Return (X, Y) of the center of cell containing provided text 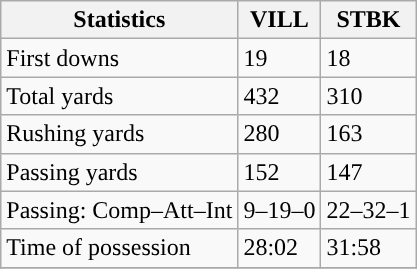
First downs (120, 58)
28:02 (280, 248)
280 (280, 134)
Total yards (120, 96)
Statistics (120, 20)
Passing yards (120, 172)
VILL (280, 20)
163 (368, 134)
31:58 (368, 248)
9–19–0 (280, 210)
147 (368, 172)
Time of possession (120, 248)
18 (368, 58)
Rushing yards (120, 134)
432 (280, 96)
Passing: Comp–Att–Int (120, 210)
22–32–1 (368, 210)
310 (368, 96)
STBK (368, 20)
19 (280, 58)
152 (280, 172)
